Find where the given text appears and provide that cell's center as [X, Y] coordinate. 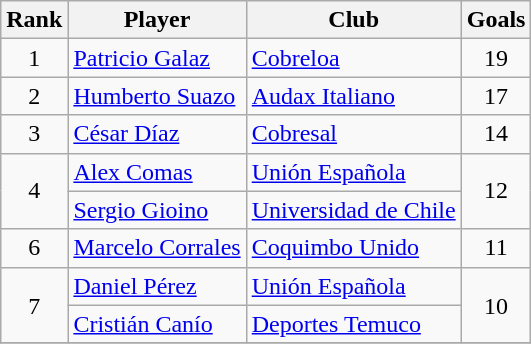
10 [496, 305]
14 [496, 134]
4 [34, 191]
Sergio Gioino [157, 210]
Daniel Pérez [157, 286]
6 [34, 248]
Cristián Canío [157, 324]
Cobresal [354, 134]
Marcelo Corrales [157, 248]
11 [496, 248]
Cobreloa [354, 58]
Humberto Suazo [157, 96]
Patricio Galaz [157, 58]
Rank [34, 20]
1 [34, 58]
7 [34, 305]
Audax Italiano [354, 96]
Player [157, 20]
Club [354, 20]
Deportes Temuco [354, 324]
Coquimbo Unido [354, 248]
César Díaz [157, 134]
17 [496, 96]
Goals [496, 20]
19 [496, 58]
12 [496, 191]
3 [34, 134]
Alex Comas [157, 172]
2 [34, 96]
Universidad de Chile [354, 210]
